Identify which cell holds the provided text, then report its (x, y) central coordinate. 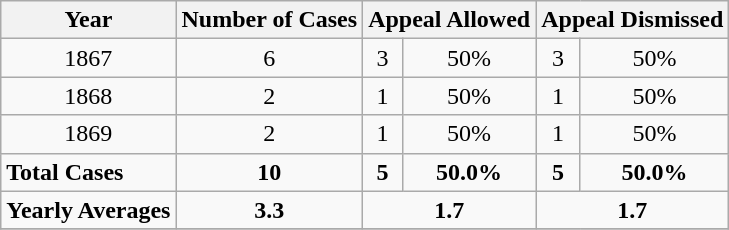
6 (270, 58)
Appeal Allowed (450, 20)
1868 (88, 96)
Appeal Dismissed (632, 20)
Number of Cases (270, 20)
3.3 (270, 210)
Yearly Averages (88, 210)
Total Cases (88, 172)
1867 (88, 58)
Year (88, 20)
1869 (88, 134)
10 (270, 172)
